Capture the cell that displays the provided text and extract its (X, Y) central coordinate. 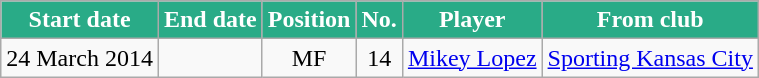
From club (650, 20)
No. (379, 20)
Player (472, 20)
MF (309, 58)
Position (309, 20)
Start date (80, 20)
End date (210, 20)
24 March 2014 (80, 58)
Sporting Kansas City (650, 58)
14 (379, 58)
Mikey Lopez (472, 58)
